Pinpoint the cell where the given text exists, returning its [X, Y] midpoint coordinate. 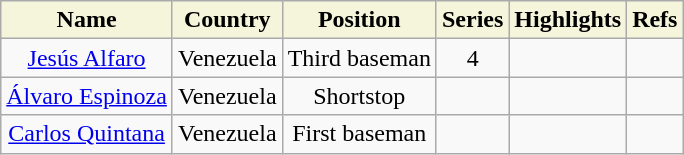
Álvaro Espinoza [87, 96]
Highlights [568, 20]
Refs [655, 20]
Carlos Quintana [87, 134]
Series [472, 20]
Shortstop [359, 96]
First baseman [359, 134]
Position [359, 20]
Jesús Alfaro [87, 58]
Country [227, 20]
Name [87, 20]
Third baseman [359, 58]
4 [472, 58]
